Provide the [X, Y] coordinate of the cell's center where the given text is located.  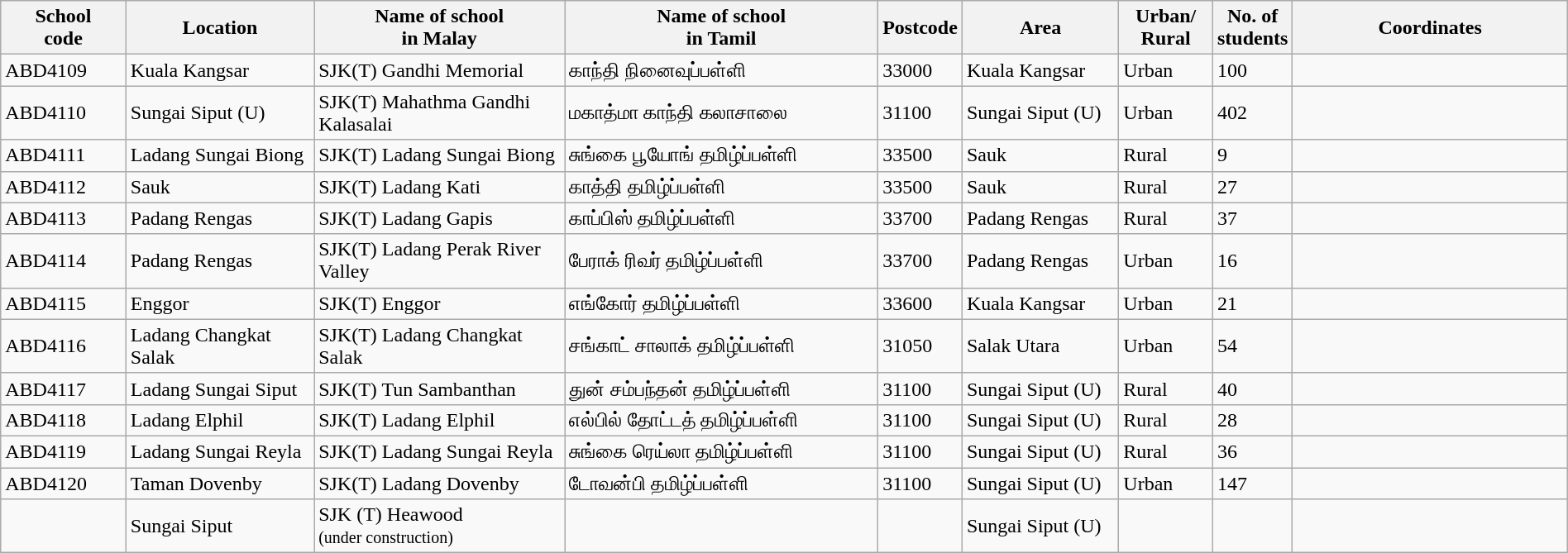
No. ofstudents [1252, 28]
Sungai Siput [220, 526]
காந்தி நினைவுப்பள்ளி [721, 70]
ABD4115 [64, 303]
Salak Utara [1040, 346]
சங்காட் சாலாக் தமிழ்ப்பள்ளி [721, 346]
Schoolcode [64, 28]
SJK(T) Mahathma Gandhi Kalasalai [440, 112]
36 [1252, 451]
காத்தி தமிழ்ப்பள்ளி [721, 187]
Postcode [920, 28]
9 [1252, 155]
SJK(T) Ladang Elphil [440, 420]
28 [1252, 420]
ABD4118 [64, 420]
SJK(T) Ladang Sungai Reyla [440, 451]
Urban/Rural [1166, 28]
54 [1252, 346]
ABD4112 [64, 187]
Location [220, 28]
Enggor [220, 303]
Ladang Sungai Biong [220, 155]
21 [1252, 303]
33000 [920, 70]
Name of schoolin Tamil [721, 28]
Area [1040, 28]
ABD4113 [64, 218]
ABD4120 [64, 484]
SJK(T) Ladang Gapis [440, 218]
SJK(T) Ladang Sungai Biong [440, 155]
16 [1252, 261]
SJK(T) Ladang Dovenby [440, 484]
ABD4114 [64, 261]
துன் சம்பந்தன் தமிழ்ப்பள்ளி [721, 389]
ABD4119 [64, 451]
Ladang Sungai Reyla [220, 451]
சுங்கை பூயோங் தமிழ்ப்பள்ளி [721, 155]
Taman Dovenby [220, 484]
SJK(T) Tun Sambanthan [440, 389]
SJK(T) Enggor [440, 303]
SJK(T) Ladang Perak River Valley [440, 261]
ABD4109 [64, 70]
31050 [920, 346]
37 [1252, 218]
டோவன்பி தமிழ்ப்பள்ளி [721, 484]
147 [1252, 484]
பேராக் ரிவர் தமிழ்ப்பள்ளி [721, 261]
மகாத்மா காந்தி கலாசாலை [721, 112]
ABD4111 [64, 155]
எல்பில் தோட்டத் தமிழ்ப்பள்ளி [721, 420]
SJK(T) Ladang Changkat Salak [440, 346]
ABD4110 [64, 112]
சுங்கை ரெய்லா தமிழ்ப்பள்ளி [721, 451]
Ladang Elphil [220, 420]
Ladang Changkat Salak [220, 346]
Coordinates [1430, 28]
SJK(T) Gandhi Memorial [440, 70]
ABD4117 [64, 389]
ABD4116 [64, 346]
SJK(T) Ladang Kati [440, 187]
Ladang Sungai Siput [220, 389]
100 [1252, 70]
27 [1252, 187]
காப்பிஸ் தமிழ்ப்பள்ளி [721, 218]
எங்கோர் தமிழ்ப்பள்ளி [721, 303]
40 [1252, 389]
33600 [920, 303]
Name of schoolin Malay [440, 28]
402 [1252, 112]
SJK (T) Heawood(under construction) [440, 526]
